Detect which cell encompasses the target text, then output its (x, y) center coordinate. 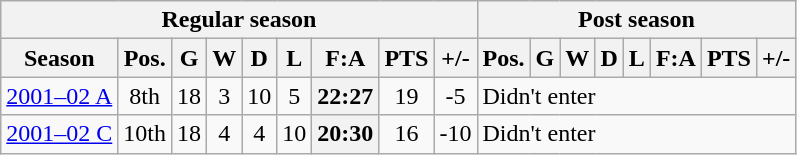
Post season (636, 20)
20:30 (346, 134)
Regular season (239, 20)
-10 (456, 134)
8th (145, 96)
22:27 (346, 96)
19 (406, 96)
10th (145, 134)
16 (406, 134)
Season (60, 58)
-5 (456, 96)
2001–02 A (60, 96)
2001–02 C (60, 134)
3 (224, 96)
5 (294, 96)
